Identify which cell holds the provided text, then report its (x, y) central coordinate. 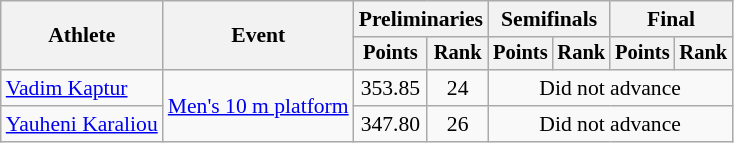
24 (458, 88)
Semifinals (549, 19)
347.80 (391, 124)
Preliminaries (421, 19)
Event (258, 36)
Athlete (82, 36)
26 (458, 124)
Yauheni Karaliou (82, 124)
Men's 10 m platform (258, 106)
Vadim Kaptur (82, 88)
353.85 (391, 88)
Final (671, 19)
